Provide the (X, Y) coordinate of the cell's center where the given text is located.  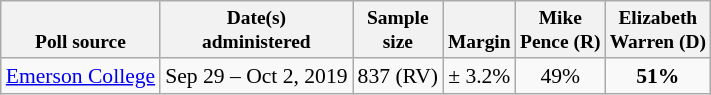
Date(s)administered (256, 30)
Margin (479, 30)
Poll source (80, 30)
837 (RV) (398, 76)
Sep 29 – Oct 2, 2019 (256, 76)
± 3.2% (479, 76)
MikePence (R) (560, 30)
Samplesize (398, 30)
ElizabethWarren (D) (658, 30)
Emerson College (80, 76)
49% (560, 76)
51% (658, 76)
